Search for the cell housing the specified text and yield its (X, Y) center coordinate. 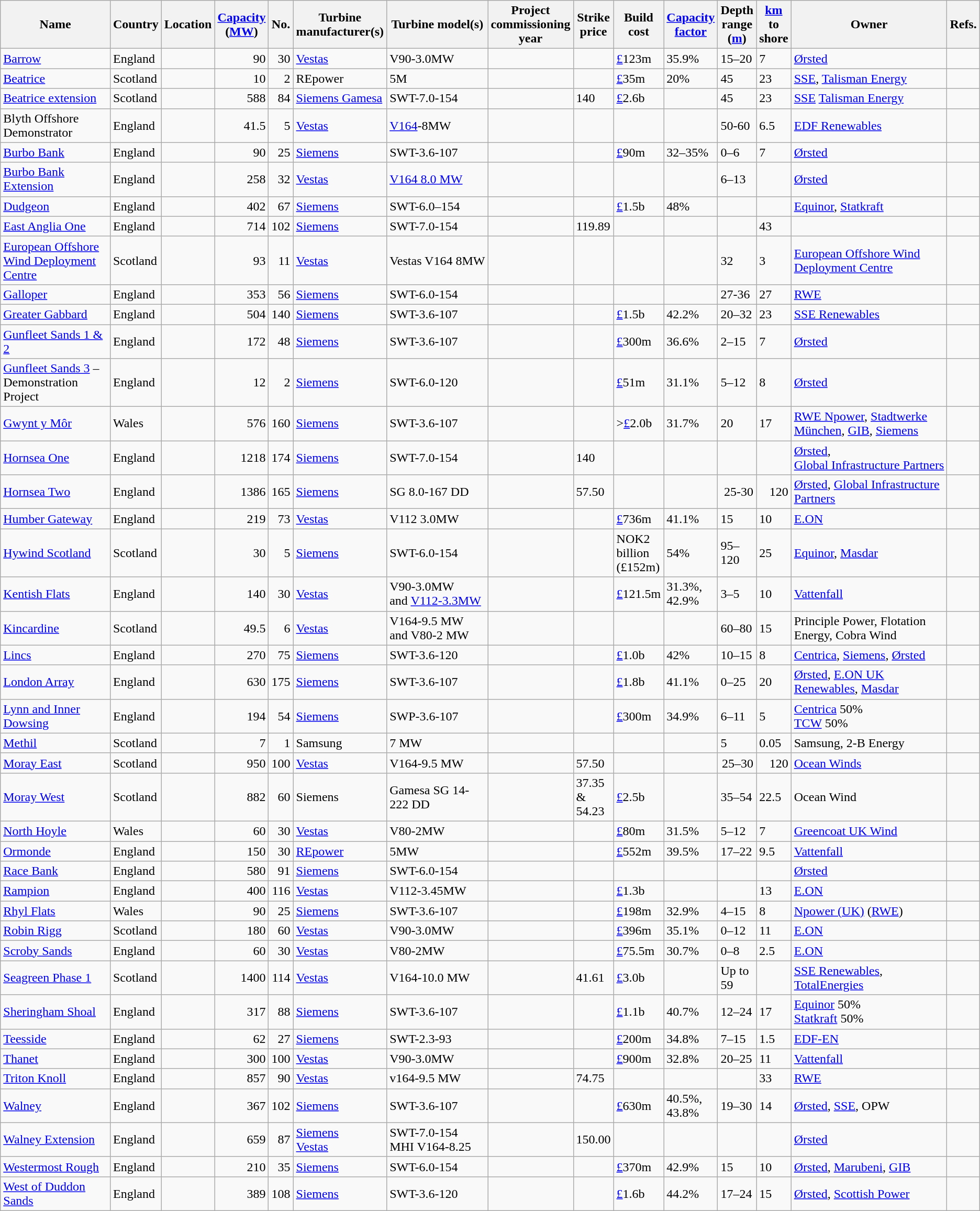
84 (281, 98)
SWT-7.0-154MHI V164-8.25 (438, 1139)
SSE, Talisman Energy (869, 79)
0–6 (737, 152)
31.3%,42.9% (691, 594)
Walney Extension (55, 1139)
54% (691, 553)
SiemensVestas (340, 1139)
Scroby Sands (55, 951)
£2.5b (639, 797)
SSE Renewables, TotalEnergies (869, 978)
No. (281, 25)
Turbine model(s) (438, 25)
V164 8.0 MW (438, 179)
Humber Gateway (55, 519)
950 (242, 763)
588 (242, 98)
31.7% (691, 424)
0–8 (737, 951)
0–25 (737, 682)
£1.6b (639, 1194)
Methil (55, 743)
48% (691, 206)
Ørsted, Marubeni, GIB (869, 1166)
31.1% (691, 383)
Moray West (55, 797)
119.89 (594, 226)
4–15 (737, 911)
£1.8b (639, 682)
Beatrice extension (55, 98)
42.2% (691, 314)
300 (242, 1059)
Ørsted, Scottish Power (869, 1194)
56 (281, 294)
32–35% (691, 152)
SWT-6.0-120 (438, 383)
40.7% (691, 1012)
150.00 (594, 1139)
Gunfleet Sands 3 – Demonstration Project (55, 383)
95–120 (737, 553)
Strikeprice (594, 25)
20–32 (737, 314)
Triton Knoll (55, 1079)
34.9% (691, 716)
270 (242, 655)
13 (774, 891)
6 (281, 628)
East Anglia One (55, 226)
Buildcost (639, 25)
20% (691, 79)
40.5%,43.8% (691, 1106)
882 (242, 797)
Westermost Rough (55, 1166)
62 (242, 1039)
£1.1b (639, 1012)
48 (281, 341)
Capacityfactor (691, 25)
75 (281, 655)
22.5 (774, 797)
£736m (639, 519)
£75.5m (639, 951)
108 (281, 1194)
West of Duddon Sands (55, 1194)
160 (281, 424)
Hornsea Two (55, 492)
630 (242, 682)
42.9% (691, 1166)
Turbinemanufacturer(s) (340, 25)
Capacity(MW) (242, 25)
367 (242, 1106)
6.5 (774, 126)
Dudgeon (55, 206)
659 (242, 1139)
Gunfleet Sands 1 & 2 (55, 341)
RWE Npower, Stadtwerke München, GIB, Siemens (869, 424)
Moray East (55, 763)
v164-9.5 MW (438, 1079)
EDF Renewables (869, 126)
60–80 (737, 628)
Blyth Offshore Demonstrator (55, 126)
88 (281, 1012)
12–24 (737, 1012)
SWP-3.6-107 (438, 716)
35.9% (691, 59)
35 (281, 1166)
34.8% (691, 1039)
Teesside (55, 1039)
Refs. (963, 25)
V90-3.0MWand V112-3.3MW (438, 594)
116 (281, 891)
£200m (639, 1039)
25–30 (737, 763)
SSE Talisman Energy (869, 98)
Location (188, 25)
27-36 (737, 294)
73 (281, 519)
576 (242, 424)
£1.3b (639, 891)
Barrow (55, 59)
30.7% (691, 951)
114 (281, 978)
7–15 (737, 1039)
6–13 (737, 179)
93 (242, 260)
SSE Renewables (869, 314)
SWT-6.0–154 (438, 206)
Centrica 50% TCW 50% (869, 716)
V164-10.0 MW (438, 978)
25-30 (737, 492)
Rampion (55, 891)
43 (774, 226)
36.6% (691, 341)
Samsung (340, 743)
39.5% (691, 851)
Greencoat UK Wind (869, 831)
Hornsea One (55, 458)
Walney (55, 1106)
3 (774, 260)
Gamesa SG 14-222 DD (438, 797)
£370m (639, 1166)
15–20 (737, 59)
17–22 (737, 851)
Race Bank (55, 871)
V164-9.5 MWand V80-2 MW (438, 628)
175 (281, 682)
V112-3.45MW (438, 891)
10–15 (737, 655)
6–11 (737, 716)
165 (281, 492)
Kincardine (55, 628)
Country (136, 25)
Greater Gabbard (55, 314)
402 (242, 206)
Principle Power, Flotation Energy, Cobra Wind (869, 628)
50-60 (737, 126)
Seagreen Phase 1 (55, 978)
£630m (639, 1106)
>£2.0b (639, 424)
3–5 (737, 594)
1400 (242, 978)
Ørsted, E.ON UK Renewables, Masdar (869, 682)
Ocean Wind (869, 797)
Lynn and Inner Dowsing (55, 716)
Centrica, Siemens, Ørsted (869, 655)
Siemens Gamesa (340, 98)
Vestas V164 8MW (438, 260)
Burbo Bank (55, 152)
2.5 (774, 951)
41.5 (242, 126)
Equinor, Statkraft (869, 206)
Beatrice (55, 79)
14 (774, 1106)
£80m (639, 831)
32.9% (691, 911)
NOK2 billion(£152m) (639, 553)
19–30 (737, 1106)
Hywind Scotland (55, 553)
£3.0b (639, 978)
35–54 (737, 797)
Up to 59 (737, 978)
Name (55, 25)
Equinor, Masdar (869, 553)
London Array (55, 682)
714 (242, 226)
North Hoyle (55, 831)
Equinor 50%Statkraft 50% (869, 1012)
1.5 (774, 1039)
67 (281, 206)
400 (242, 891)
35.1% (691, 931)
Gwynt y Môr (55, 424)
£552m (639, 851)
Projectcommissioning year (531, 25)
317 (242, 1012)
£2.6b (639, 98)
Robin Rigg (55, 931)
12 (242, 383)
£35m (639, 79)
Npower (UK) (RWE) (869, 911)
£1.0b (639, 655)
5M (438, 79)
210 (242, 1166)
£396m (639, 931)
£123m (639, 59)
5MW (438, 851)
Thanet (55, 1059)
49.5 (242, 628)
SWT-2.3-93 (438, 1039)
180 (242, 931)
£90m (639, 152)
20–25 (737, 1059)
Ørsted, SSE, OPW (869, 1106)
9.5 (774, 851)
£121.5m (639, 594)
V164-9.5 MW (438, 763)
44.2% (691, 1194)
Kentish Flats (55, 594)
Depthrange (m) (737, 25)
1386 (242, 492)
Samsung, 2-B Energy (869, 743)
174 (281, 458)
SG 8.0-167 DD (438, 492)
£51m (639, 383)
172 (242, 341)
258 (242, 179)
33 (774, 1079)
54 (281, 716)
219 (242, 519)
504 (242, 314)
17–24 (737, 1194)
V112 3.0MW (438, 519)
Lincs (55, 655)
353 (242, 294)
Ormonde (55, 851)
7 MW (438, 743)
42% (691, 655)
Galloper (55, 294)
194 (242, 716)
Ocean Winds (869, 763)
41.61 (594, 978)
Owner (869, 25)
Burbo Bank Extension (55, 179)
37.35 & 54.23 (594, 797)
1 (281, 743)
£900m (639, 1059)
857 (242, 1079)
EDF-EN (869, 1039)
£198m (639, 911)
74.75 (594, 1079)
0.05 (774, 743)
Rhyl Flats (55, 911)
1218 (242, 458)
87 (281, 1139)
31.5% (691, 831)
0–12 (737, 931)
91 (281, 871)
580 (242, 871)
Sheringham Shoal (55, 1012)
2–15 (737, 341)
389 (242, 1194)
32.8% (691, 1059)
150 (242, 851)
km toshore (774, 25)
V164-8MW (438, 126)
